Provide the [X, Y] coordinate of the cell's center where the given text is located.  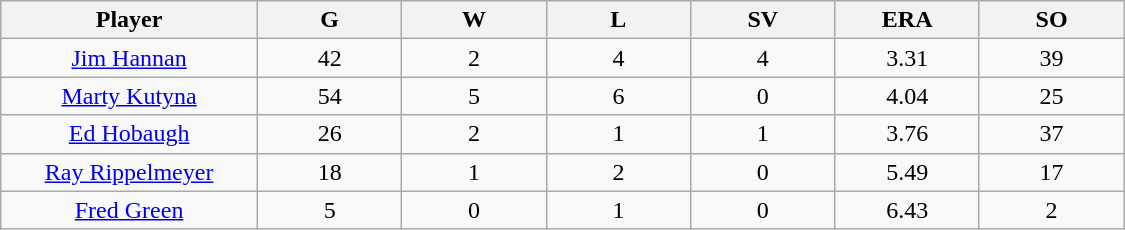
W [474, 20]
18 [329, 172]
Fred Green [130, 210]
39 [1052, 58]
6.43 [907, 210]
6 [618, 96]
SO [1052, 20]
54 [329, 96]
3.76 [907, 134]
4.04 [907, 96]
G [329, 20]
Player [130, 20]
Ed Hobaugh [130, 134]
25 [1052, 96]
3.31 [907, 58]
37 [1052, 134]
5.49 [907, 172]
Jim Hannan [130, 58]
26 [329, 134]
Marty Kutyna [130, 96]
17 [1052, 172]
L [618, 20]
42 [329, 58]
SV [763, 20]
Ray Rippelmeyer [130, 172]
ERA [907, 20]
